From the cell containing the given text, extract its center point as [x, y] coordinate. 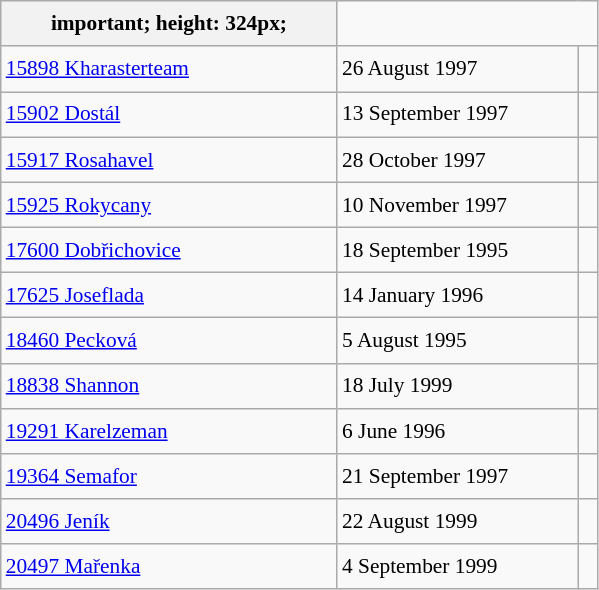
17600 Dobřichovice [169, 250]
6 June 1996 [458, 430]
18838 Shannon [169, 386]
19364 Semafor [169, 476]
5 August 1995 [458, 340]
important; height: 324px; [169, 24]
28 October 1997 [458, 160]
20496 Jeník [169, 522]
15917 Rosahavel [169, 160]
19291 Karelzeman [169, 430]
18460 Pecková [169, 340]
21 September 1997 [458, 476]
22 August 1999 [458, 522]
15902 Dostál [169, 114]
26 August 1997 [458, 68]
15898 Kharasterteam [169, 68]
13 September 1997 [458, 114]
4 September 1999 [458, 566]
20497 Mařenka [169, 566]
18 July 1999 [458, 386]
15925 Rokycany [169, 204]
17625 Joseflada [169, 296]
14 January 1996 [458, 296]
18 September 1995 [458, 250]
10 November 1997 [458, 204]
